Scan for the cell matching the given text and deliver its [X, Y] coordinate at center. 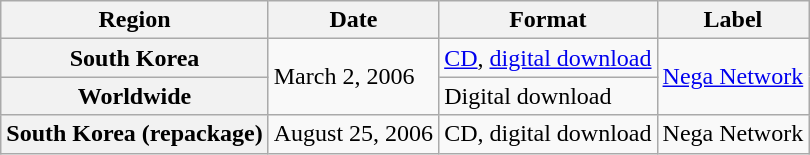
Label [733, 20]
August 25, 2006 [353, 134]
Region [134, 20]
Date [353, 20]
South Korea [134, 58]
Format [548, 20]
Worldwide [134, 96]
Digital download [548, 96]
March 2, 2006 [353, 77]
South Korea (repackage) [134, 134]
